Capture the cell that displays the provided text and extract its [X, Y] central coordinate. 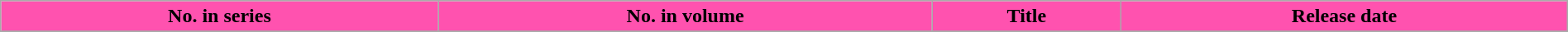
Release date [1345, 16]
No. in series [220, 16]
No. in volume [685, 16]
Title [1027, 16]
